Locate the cell with the specified text and output its [X, Y] center coordinate. 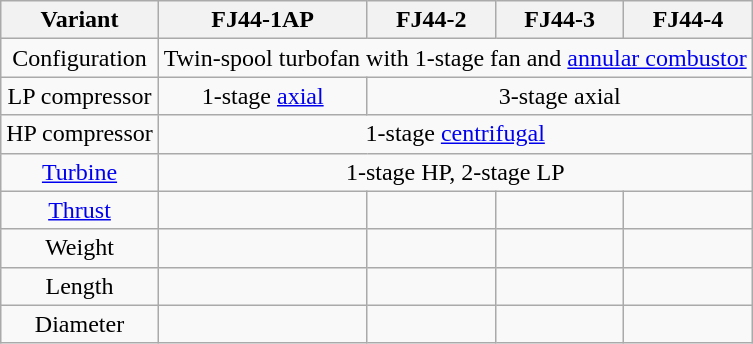
FJ44-3 [559, 20]
1-stage axial [262, 96]
HP compressor [80, 134]
Length [80, 286]
LP compressor [80, 96]
FJ44-1AP [262, 20]
FJ44-2 [431, 20]
Configuration [80, 58]
1-stage HP, 2-stage LP [455, 172]
1-stage centrifugal [455, 134]
Variant [80, 20]
Twin-spool turbofan with 1-stage fan and annular combustor [455, 58]
Thrust [80, 210]
Diameter [80, 324]
Turbine [80, 172]
FJ44-4 [688, 20]
Weight [80, 248]
3-stage axial [560, 96]
